Identify which cell holds the provided text, then report its (X, Y) central coordinate. 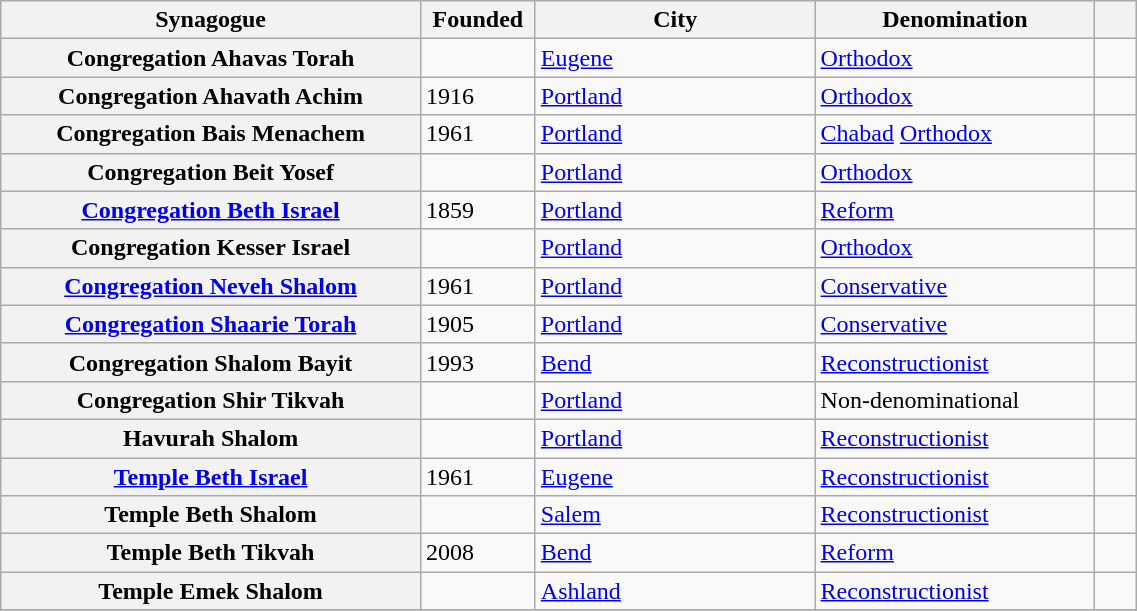
Congregation Ahavath Achim (211, 96)
Congregation Shaarie Torah (211, 324)
Temple Emek Shalom (211, 591)
Denomination (955, 20)
Havurah Shalom (211, 438)
Synagogue (211, 20)
1993 (478, 362)
Congregation Beit Yosef (211, 172)
Founded (478, 20)
Congregation Beth Israel (211, 210)
Congregation Shir Tikvah (211, 400)
1859 (478, 210)
Non-denominational (955, 400)
Temple Beth Tikvah (211, 553)
Congregation Neveh Shalom (211, 286)
Congregation Bais Menachem (211, 134)
Ashland (675, 591)
1916 (478, 96)
City (675, 20)
Congregation Ahavas Torah (211, 58)
1905 (478, 324)
2008 (478, 553)
Temple Beth Israel (211, 477)
Salem (675, 515)
Temple Beth Shalom (211, 515)
Congregation Shalom Bayit (211, 362)
Congregation Kesser Israel (211, 248)
Chabad Orthodox (955, 134)
